Output the (X, Y) coordinate of the center of the cell containing the given text.  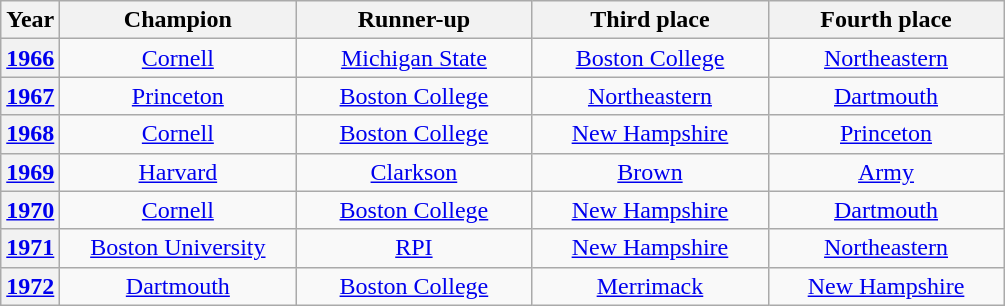
Third place (650, 20)
1971 (30, 248)
Brown (650, 172)
Harvard (178, 172)
1968 (30, 134)
1967 (30, 96)
1969 (30, 172)
1972 (30, 286)
RPI (414, 248)
Army (886, 172)
Merrimack (650, 286)
1966 (30, 58)
Champion (178, 20)
Clarkson (414, 172)
Fourth place (886, 20)
Michigan State (414, 58)
Boston University (178, 248)
Runner-up (414, 20)
Year (30, 20)
1970 (30, 210)
